From the cell containing the given text, extract its center point as (x, y) coordinate. 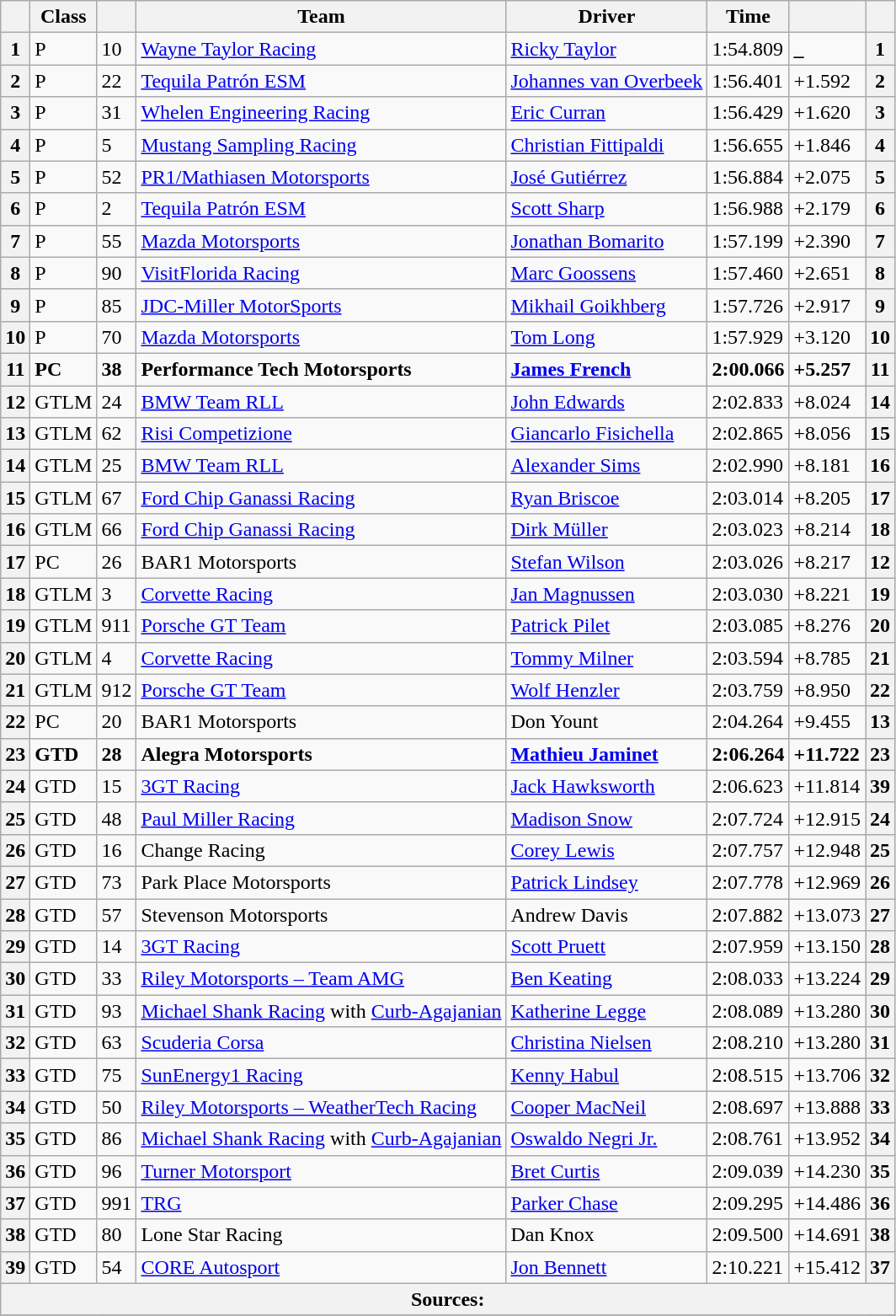
2:07.959 (748, 947)
Mikhail Goikhberg (606, 305)
+14.230 (827, 1171)
Park Place Motorsports (322, 882)
Driver (606, 17)
2:08.697 (748, 1107)
+14.691 (827, 1235)
Patrick Lindsey (606, 882)
+9.455 (827, 722)
+8.056 (827, 434)
Class (64, 17)
Sources: (448, 1299)
Andrew Davis (606, 914)
1:56.401 (748, 81)
2:03.014 (748, 498)
57 (116, 914)
+2.075 (827, 177)
1:56.884 (748, 177)
+11.814 (827, 786)
Don Yount (606, 722)
Jack Hawksworth (606, 786)
Parker Chase (606, 1203)
2:08.761 (748, 1139)
1:56.988 (748, 209)
+8.221 (827, 594)
Lone Star Racing (322, 1235)
Dan Knox (606, 1235)
Tommy Milner (606, 658)
Jan Magnussen (606, 594)
+11.722 (827, 754)
63 (116, 1043)
2:09.295 (748, 1203)
Scuderia Corsa (322, 1043)
62 (116, 434)
2:00.066 (748, 369)
Johannes van Overbeek (606, 81)
73 (116, 882)
1:57.726 (748, 305)
48 (116, 818)
1:54.809 (748, 49)
+13.706 (827, 1075)
2:03.594 (748, 658)
96 (116, 1171)
1:57.460 (748, 273)
Wolf Henzler (606, 690)
John Edwards (606, 402)
Oswaldo Negri Jr. (606, 1139)
+2.390 (827, 241)
Patrick Pilet (606, 626)
+13.224 (827, 979)
Riley Motorsports – Team AMG (322, 979)
+8.785 (827, 658)
2:03.026 (748, 562)
1:56.429 (748, 113)
Christian Fittipaldi (606, 145)
+8.205 (827, 498)
Ricky Taylor (606, 49)
912 (116, 690)
+15.412 (827, 1267)
+13.150 (827, 947)
2:03.085 (748, 626)
2:06.623 (748, 786)
2:04.264 (748, 722)
+8.217 (827, 562)
Cooper MacNeil (606, 1107)
JDC-Miller MotorSports (322, 305)
52 (116, 177)
2:02.990 (748, 466)
1:56.655 (748, 145)
Whelen Engineering Racing (322, 113)
Jonathan Bomarito (606, 241)
54 (116, 1267)
Marc Goossens (606, 273)
José Gutiérrez (606, 177)
2:06.264 (748, 754)
Stefan Wilson (606, 562)
Scott Sharp (606, 209)
+8.181 (827, 466)
Turner Motorsport (322, 1171)
+2.651 (827, 273)
2:07.757 (748, 850)
90 (116, 273)
VisitFlorida Racing (322, 273)
2:08.210 (748, 1043)
Ben Keating (606, 979)
991 (116, 1203)
Risi Competizione (322, 434)
+2.179 (827, 209)
+8.024 (827, 402)
James French (606, 369)
+1.846 (827, 145)
Ryan Briscoe (606, 498)
2:02.833 (748, 402)
66 (116, 530)
+12.969 (827, 882)
Alegra Motorsports (322, 754)
Stevenson Motorsports (322, 914)
911 (116, 626)
Wayne Taylor Racing (322, 49)
Kenny Habul (606, 1075)
85 (116, 305)
Eric Curran (606, 113)
Bret Curtis (606, 1171)
Team (322, 17)
2:03.759 (748, 690)
2:07.882 (748, 914)
CORE Autosport (322, 1267)
75 (116, 1075)
Riley Motorsports – WeatherTech Racing (322, 1107)
+8.214 (827, 530)
PR1/Mathiasen Motorsports (322, 177)
Jon Bennett (606, 1267)
86 (116, 1139)
Performance Tech Motorsports (322, 369)
Time (748, 17)
Dirk Müller (606, 530)
+13.952 (827, 1139)
+14.486 (827, 1203)
+1.592 (827, 81)
Paul Miller Racing (322, 818)
70 (116, 337)
Christina Nielsen (606, 1043)
_ (827, 49)
Scott Pruett (606, 947)
+12.915 (827, 818)
55 (116, 241)
+2.917 (827, 305)
+5.257 (827, 369)
67 (116, 498)
50 (116, 1107)
80 (116, 1235)
2:08.089 (748, 1011)
2:03.023 (748, 530)
+13.073 (827, 914)
+13.888 (827, 1107)
Alexander Sims (606, 466)
Mathieu Jaminet (606, 754)
1:57.929 (748, 337)
Giancarlo Fisichella (606, 434)
2:07.778 (748, 882)
+12.948 (827, 850)
SunEnergy1 Racing (322, 1075)
2:08.515 (748, 1075)
+1.620 (827, 113)
2:08.033 (748, 979)
TRG (322, 1203)
Tom Long (606, 337)
Corey Lewis (606, 850)
93 (116, 1011)
+8.950 (827, 690)
Mustang Sampling Racing (322, 145)
Katherine Legge (606, 1011)
2:02.865 (748, 434)
+8.276 (827, 626)
2:03.030 (748, 594)
Madison Snow (606, 818)
1:57.199 (748, 241)
2:07.724 (748, 818)
2:09.500 (748, 1235)
+3.120 (827, 337)
Change Racing (322, 850)
2:10.221 (748, 1267)
2:09.039 (748, 1171)
